Provide the (X, Y) coordinate of the cell's center where the given text is located.  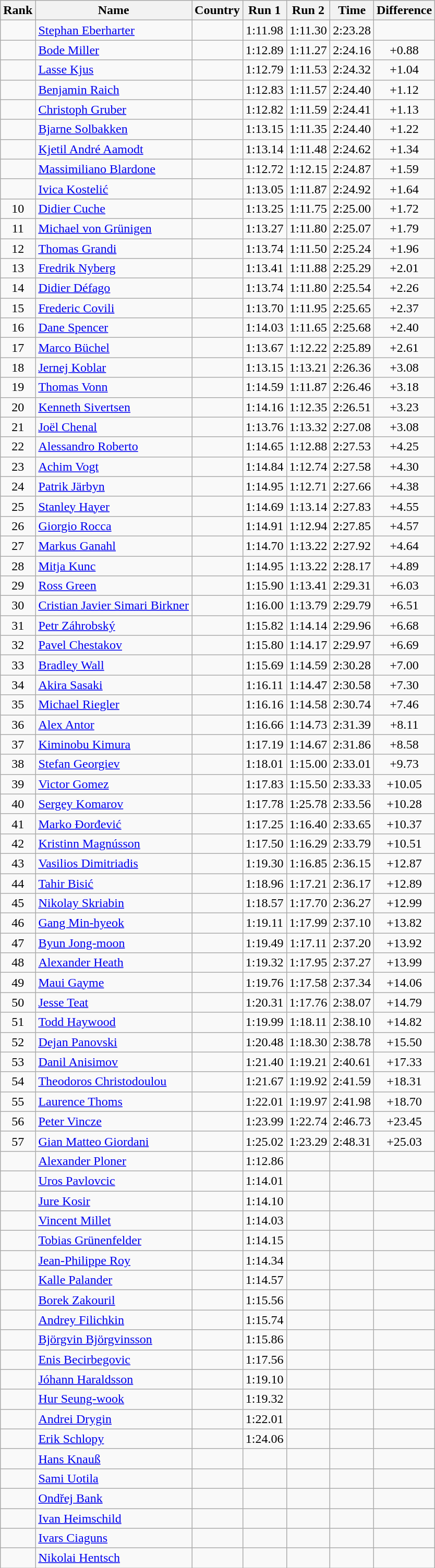
Cristian Javier Simari Birkner (114, 606)
1:14.47 (308, 685)
13 (18, 268)
1:14.70 (264, 546)
2:37.20 (352, 943)
Rank (18, 10)
Hans Knauß (114, 1459)
2:29.31 (352, 586)
1:11.30 (308, 30)
37 (18, 744)
1:15.80 (264, 645)
1:17.95 (308, 963)
+6.69 (404, 645)
Alex Antor (114, 725)
Christoph Gruber (114, 109)
1:15.69 (264, 665)
+6.51 (404, 606)
2:27.66 (352, 486)
+3.23 (404, 407)
2:25.68 (352, 328)
Time (352, 10)
+4.55 (404, 506)
1:13.25 (264, 209)
2:27.83 (352, 506)
19 (18, 387)
24 (18, 486)
+1.04 (404, 70)
Tahir Bisić (114, 884)
Todd Haywood (114, 1022)
Ivars Ciaguns (114, 1538)
1:12.71 (308, 486)
Enis Becirbegovic (114, 1359)
1:19.92 (308, 1082)
1:11.48 (308, 149)
Borek Zakouril (114, 1300)
+1.13 (404, 109)
1:14.34 (264, 1260)
Bradley Wall (114, 665)
56 (18, 1121)
+2.61 (404, 348)
1:18.11 (308, 1022)
+2.40 (404, 328)
2:37.10 (352, 923)
+13.92 (404, 943)
34 (18, 685)
2:38.07 (352, 1002)
1:17.21 (308, 884)
2:24.16 (352, 50)
Alessandro Roberto (114, 447)
2:24.62 (352, 149)
Laurence Thoms (114, 1101)
Bjarne Solbakken (114, 129)
+23.45 (404, 1121)
Kristinn Magnússon (114, 843)
1:16.16 (264, 705)
1:11.59 (308, 109)
Hur Seung-wook (114, 1399)
+10.51 (404, 843)
Andrey Filichkin (114, 1320)
2:31.39 (352, 725)
1:25.02 (264, 1141)
Ivica Kostelić (114, 189)
Dejan Panovski (114, 1042)
42 (18, 843)
Mitja Kunc (114, 566)
21 (18, 427)
1:16.40 (308, 824)
1:19.99 (264, 1022)
+6.68 (404, 626)
1:14.17 (308, 645)
+12.87 (404, 863)
1:21.40 (264, 1062)
1:19.30 (264, 863)
Sami Uotila (114, 1478)
Kiminobu Kimura (114, 744)
Erik Schlopy (114, 1439)
10 (18, 209)
Ivan Heimschild (114, 1518)
1:14.10 (264, 1200)
1:12.22 (308, 348)
2:33.79 (352, 843)
Run 2 (308, 10)
Stefan Georgiev (114, 764)
1:14.67 (308, 744)
1:11.53 (308, 70)
2:29.79 (352, 606)
1:20.31 (264, 1002)
44 (18, 884)
1:24.06 (264, 1439)
12 (18, 249)
1:11.27 (308, 50)
1:17.83 (264, 784)
30 (18, 606)
57 (18, 1141)
Danil Anisimov (114, 1062)
+2.37 (404, 308)
27 (18, 546)
+12.89 (404, 884)
Jernej Koblar (114, 367)
29 (18, 586)
+2.26 (404, 288)
Frederic Covili (114, 308)
Vasilios Dimitriadis (114, 863)
Benjamin Raich (114, 90)
1:13.67 (264, 348)
Alexander Heath (114, 963)
2:27.58 (352, 467)
2:24.41 (352, 109)
Marko Đorđević (114, 824)
1:12.82 (264, 109)
Victor Gomez (114, 784)
40 (18, 804)
1:13.32 (308, 427)
Stanley Hayer (114, 506)
2:33.33 (352, 784)
+1.96 (404, 249)
2:30.74 (352, 705)
Run 1 (264, 10)
23 (18, 467)
1:11.50 (308, 249)
Alexander Ploner (114, 1161)
Sergey Komarov (114, 804)
+1.34 (404, 149)
31 (18, 626)
Jure Kosir (114, 1200)
1:14.73 (308, 725)
Ross Green (114, 586)
1:14.01 (264, 1181)
2:27.92 (352, 546)
2:26.51 (352, 407)
Country (217, 10)
1:13.05 (264, 189)
+1.79 (404, 228)
Jean-Philippe Roy (114, 1260)
2:25.29 (352, 268)
1:17.19 (264, 744)
Pavel Chestakov (114, 645)
Kjetil André Aamodt (114, 149)
Giorgio Rocca (114, 526)
1:17.99 (308, 923)
2:46.73 (352, 1121)
Vincent Millet (114, 1221)
+4.57 (404, 526)
+14.79 (404, 1002)
2:24.92 (352, 189)
1:21.67 (264, 1082)
1:15.50 (308, 784)
1:12.74 (308, 467)
+10.05 (404, 784)
1:11.88 (308, 268)
53 (18, 1062)
2:23.28 (352, 30)
1:11.98 (264, 30)
Theodoros Christodoulou (114, 1082)
+10.37 (404, 824)
1:18.01 (264, 764)
1:14.16 (264, 407)
+13.99 (404, 963)
2:29.97 (352, 645)
22 (18, 447)
2:31.86 (352, 744)
1:12.79 (264, 70)
1:12.83 (264, 90)
Petr Záhrobský (114, 626)
2:36.17 (352, 884)
1:17.11 (308, 943)
28 (18, 566)
17 (18, 348)
+18.70 (404, 1101)
32 (18, 645)
Joël Chenal (114, 427)
Byun Jong-moon (114, 943)
2:36.27 (352, 903)
48 (18, 963)
1:11.35 (308, 129)
1:14.69 (264, 506)
1:15.82 (264, 626)
1:13.27 (264, 228)
Bode Miller (114, 50)
Lasse Kjus (114, 70)
15 (18, 308)
1:19.10 (264, 1379)
1:17.58 (308, 983)
2:38.10 (352, 1022)
Nikolay Skriabin (114, 903)
Kenneth Sivertsen (114, 407)
Massimiliano Blardone (114, 169)
+8.11 (404, 725)
1:15.90 (264, 586)
Thomas Vonn (114, 387)
1:13.76 (264, 427)
+13.82 (404, 923)
1:20.48 (264, 1042)
Stephan Eberharter (114, 30)
+1.72 (404, 209)
2:25.07 (352, 228)
1:17.56 (264, 1359)
Didier Défago (114, 288)
2:24.32 (352, 70)
2:24.87 (352, 169)
2:30.28 (352, 665)
1:12.35 (308, 407)
2:33.01 (352, 764)
26 (18, 526)
Maui Gayme (114, 983)
1:25.78 (308, 804)
Peter Vincze (114, 1121)
1:12.15 (308, 169)
1:12.86 (264, 1161)
16 (18, 328)
35 (18, 705)
2:25.24 (352, 249)
+12.99 (404, 903)
2:41.98 (352, 1101)
14 (18, 288)
18 (18, 367)
Thomas Grandi (114, 249)
1:16.85 (308, 863)
2:29.96 (352, 626)
1:13.70 (264, 308)
36 (18, 725)
1:14.65 (264, 447)
2:28.17 (352, 566)
+4.25 (404, 447)
2:33.56 (352, 804)
+1.59 (404, 169)
+4.38 (404, 486)
+4.64 (404, 546)
1:17.78 (264, 804)
1:12.72 (264, 169)
Tobias Grünenfelder (114, 1241)
Dane Spencer (114, 328)
+9.73 (404, 764)
1:23.99 (264, 1121)
2:25.89 (352, 348)
Marco Büchel (114, 348)
1:15.74 (264, 1320)
51 (18, 1022)
1:17.25 (264, 824)
43 (18, 863)
2:27.53 (352, 447)
1:14.14 (308, 626)
+1.22 (404, 129)
1:23.29 (308, 1141)
1:11.57 (308, 90)
2:27.85 (352, 526)
1:14.58 (308, 705)
+14.06 (404, 983)
+7.46 (404, 705)
2:48.31 (352, 1141)
1:17.50 (264, 843)
2:36.15 (352, 863)
1:14.15 (264, 1241)
2:30.58 (352, 685)
+25.03 (404, 1141)
1:13.79 (308, 606)
1:16.66 (264, 725)
Björgvin Björgvinsson (114, 1340)
1:14.84 (264, 467)
Achim Vogt (114, 467)
Markus Ganahl (114, 546)
41 (18, 824)
Andrei Drygin (114, 1419)
+17.33 (404, 1062)
25 (18, 506)
1:15.00 (308, 764)
Nikolai Hentsch (114, 1558)
1:11.75 (308, 209)
Difference (404, 10)
2:25.65 (352, 308)
1:16.00 (264, 606)
49 (18, 983)
Michael Riegler (114, 705)
1:19.21 (308, 1062)
Name (114, 10)
1:18.57 (264, 903)
1:13.21 (308, 367)
+3.18 (404, 387)
Jesse Teat (114, 1002)
Patrik Järbyn (114, 486)
2:26.46 (352, 387)
55 (18, 1101)
20 (18, 407)
52 (18, 1042)
46 (18, 923)
2:41.59 (352, 1082)
1:16.29 (308, 843)
1:18.30 (308, 1042)
1:14.57 (264, 1280)
Uros Pavlovcic (114, 1181)
54 (18, 1082)
1:17.70 (308, 903)
38 (18, 764)
47 (18, 943)
1:18.96 (264, 884)
+18.31 (404, 1082)
Gang Min-hyeok (114, 923)
2:40.61 (352, 1062)
1:19.49 (264, 943)
1:15.86 (264, 1340)
2:33.65 (352, 824)
2:25.54 (352, 288)
+4.89 (404, 566)
1:11.65 (308, 328)
+10.28 (404, 804)
33 (18, 665)
+8.58 (404, 744)
1:12.89 (264, 50)
2:37.27 (352, 963)
1:17.76 (308, 1002)
+0.88 (404, 50)
1:15.56 (264, 1300)
+6.03 (404, 586)
39 (18, 784)
Kalle Palander (114, 1280)
50 (18, 1002)
11 (18, 228)
+1.64 (404, 189)
+4.30 (404, 467)
1:19.97 (308, 1101)
Michael von Grünigen (114, 228)
Ondřej Bank (114, 1498)
1:19.11 (264, 923)
2:26.36 (352, 367)
2:27.08 (352, 427)
+7.00 (404, 665)
2:25.00 (352, 209)
1:11.95 (308, 308)
45 (18, 903)
2:38.78 (352, 1042)
1:14.91 (264, 526)
1:19.76 (264, 983)
Jóhann Haraldsson (114, 1379)
1:16.11 (264, 685)
+1.12 (404, 90)
2:37.34 (352, 983)
Didier Cuche (114, 209)
1:12.94 (308, 526)
Fredrik Nyberg (114, 268)
1:22.74 (308, 1121)
+7.30 (404, 685)
1:12.88 (308, 447)
Akira Sasaki (114, 685)
+2.01 (404, 268)
Gian Matteo Giordani (114, 1141)
+15.50 (404, 1042)
+14.82 (404, 1022)
